Provide the [x, y] coordinate of the cell's center where the given text is located.  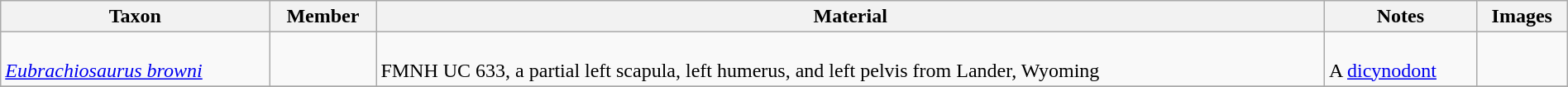
FMNH UC 633, a partial left scapula, left humerus, and left pelvis from Lander, Wyoming [850, 60]
Taxon [136, 17]
Member [323, 17]
Notes [1400, 17]
Material [850, 17]
A dicynodont [1400, 60]
Images [1522, 17]
Eubrachiosaurus browni [136, 60]
